Detect which cell encompasses the target text, then output its [x, y] center coordinate. 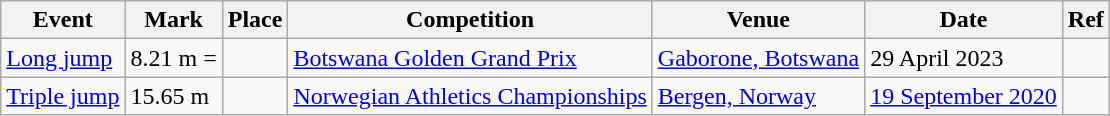
Date [964, 20]
8.21 m = [174, 58]
19 September 2020 [964, 96]
Long jump [63, 58]
Venue [758, 20]
Bergen, Norway [758, 96]
Botswana Golden Grand Prix [470, 58]
Competition [470, 20]
Mark [174, 20]
Triple jump [63, 96]
Place [255, 20]
Norwegian Athletics Championships [470, 96]
15.65 m [174, 96]
Event [63, 20]
Ref [1086, 20]
29 April 2023 [964, 58]
Gaborone, Botswana [758, 58]
